Search for the cell housing the specified text and yield its [X, Y] center coordinate. 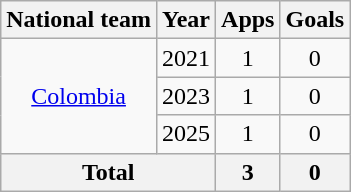
Total [108, 172]
2025 [186, 134]
Colombia [79, 96]
2023 [186, 96]
Year [186, 20]
2021 [186, 58]
Apps [248, 20]
3 [248, 172]
National team [79, 20]
Goals [315, 20]
